Find where the given text appears and provide that cell's center as [x, y] coordinate. 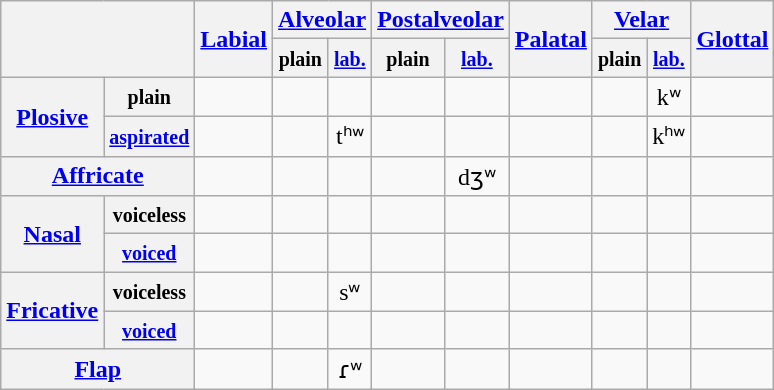
Glottal [732, 39]
kʰʷ [669, 136]
aspirated [150, 136]
Alveolar [322, 20]
tʰʷ [350, 136]
Velar [641, 20]
kʷ [669, 97]
Postalveolar [441, 20]
Nasal [52, 234]
Palatal [550, 39]
dʒʷ [476, 176]
Plosive [52, 116]
Fricative [52, 311]
Affricate [98, 176]
Flap [98, 369]
sʷ [350, 292]
Labial [234, 39]
ɾʷ [350, 369]
